Locate the cell with the specified text and output its [X, Y] center coordinate. 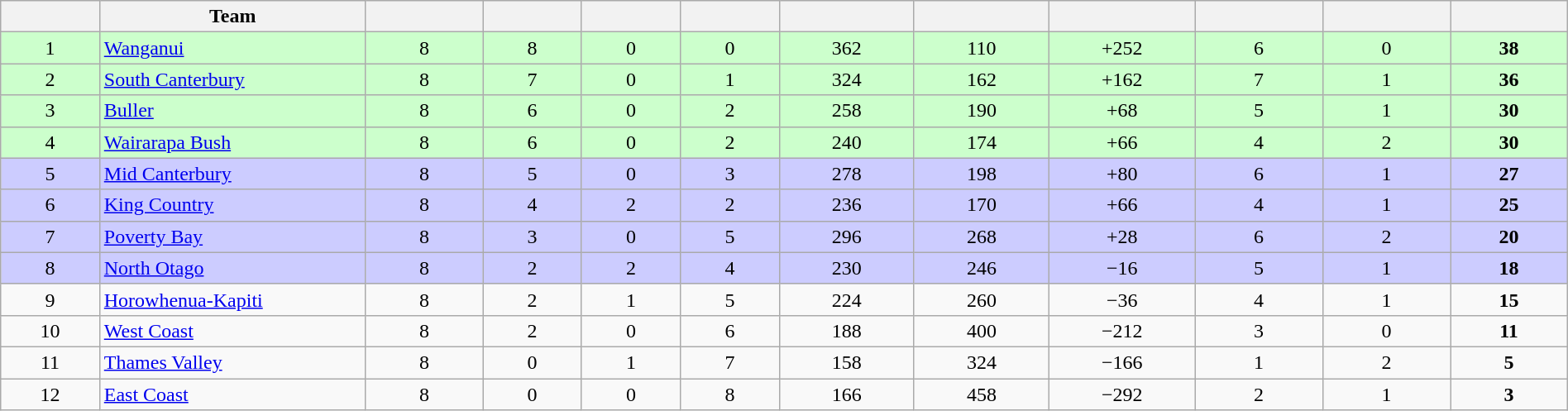
258 [847, 111]
230 [847, 268]
170 [981, 205]
King Country [232, 205]
Wairarapa Bush [232, 142]
296 [847, 237]
224 [847, 299]
278 [847, 174]
−16 [1122, 268]
36 [1508, 79]
158 [847, 362]
240 [847, 142]
458 [981, 394]
Buller [232, 111]
−212 [1122, 331]
110 [981, 48]
+28 [1122, 237]
15 [1508, 299]
190 [981, 111]
174 [981, 142]
South Canterbury [232, 79]
+80 [1122, 174]
9 [50, 299]
400 [981, 331]
362 [847, 48]
260 [981, 299]
+162 [1122, 79]
−292 [1122, 394]
Mid Canterbury [232, 174]
236 [847, 205]
20 [1508, 237]
27 [1508, 174]
38 [1508, 48]
162 [981, 79]
+68 [1122, 111]
268 [981, 237]
+252 [1122, 48]
166 [847, 394]
18 [1508, 268]
198 [981, 174]
10 [50, 331]
25 [1508, 205]
Wanganui [232, 48]
−166 [1122, 362]
Poverty Bay [232, 237]
Horowhenua-Kapiti [232, 299]
246 [981, 268]
Team [232, 17]
East Coast [232, 394]
188 [847, 331]
West Coast [232, 331]
−36 [1122, 299]
Thames Valley [232, 362]
12 [50, 394]
North Otago [232, 268]
